Output the (X, Y) coordinate of the center of the cell containing the given text.  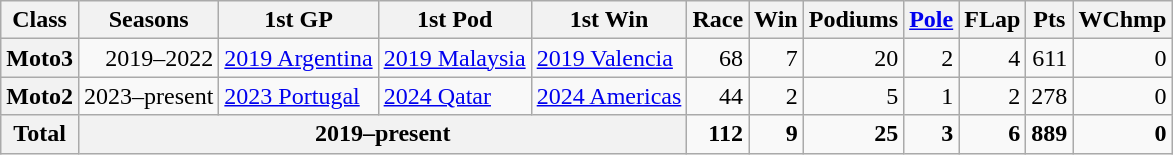
20 (853, 58)
Moto2 (40, 96)
2023–present (148, 96)
2019 Argentina (298, 58)
2019–present (382, 134)
5 (853, 96)
Total (40, 134)
1st GP (298, 20)
889 (1050, 134)
7 (776, 58)
278 (1050, 96)
3 (932, 134)
Seasons (148, 20)
4 (992, 58)
FLap (992, 20)
1st Win (609, 20)
1 (932, 96)
112 (718, 134)
2019 Valencia (609, 58)
6 (992, 134)
Pts (1050, 20)
68 (718, 58)
611 (1050, 58)
2019 Malaysia (454, 58)
9 (776, 134)
WChmp (1122, 20)
Race (718, 20)
Pole (932, 20)
2024 Americas (609, 96)
25 (853, 134)
Podiums (853, 20)
2019–2022 (148, 58)
Win (776, 20)
44 (718, 96)
Moto3 (40, 58)
1st Pod (454, 20)
2023 Portugal (298, 96)
2024 Qatar (454, 96)
Class (40, 20)
